Extract the (x, y) coordinate from the center of the cell holding the provided text.  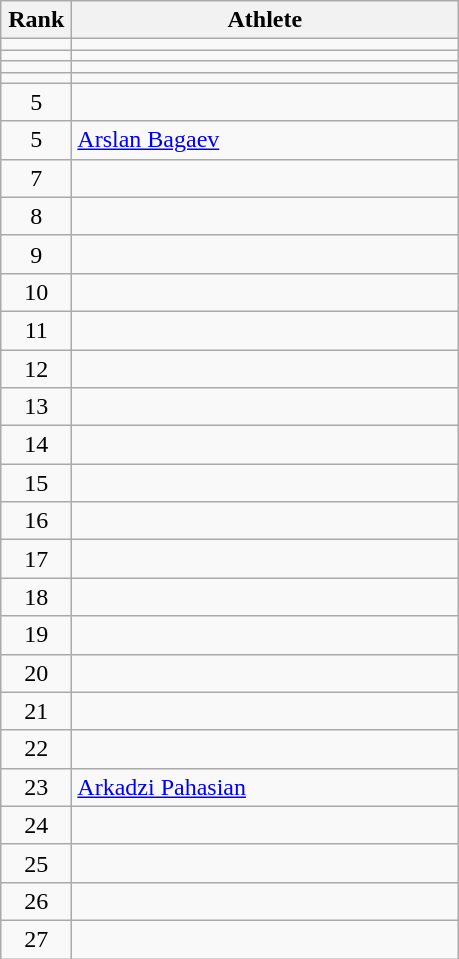
12 (36, 369)
25 (36, 863)
15 (36, 483)
Athlete (265, 20)
11 (36, 330)
27 (36, 939)
Rank (36, 20)
26 (36, 901)
8 (36, 216)
10 (36, 292)
Arkadzi Pahasian (265, 787)
17 (36, 559)
Arslan Bagaev (265, 140)
16 (36, 521)
13 (36, 407)
24 (36, 825)
7 (36, 178)
21 (36, 711)
20 (36, 673)
9 (36, 254)
14 (36, 445)
18 (36, 597)
23 (36, 787)
19 (36, 635)
22 (36, 749)
